Identify which cell holds the provided text, then report its (X, Y) central coordinate. 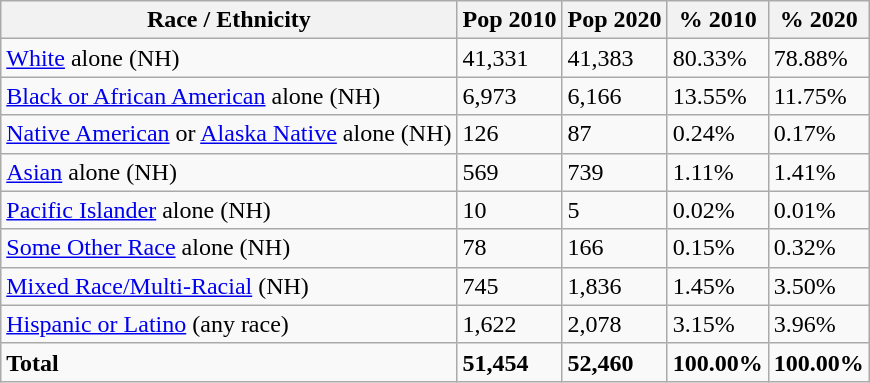
0.17% (818, 134)
Some Other Race alone (NH) (229, 248)
% 2020 (818, 20)
2,078 (614, 324)
41,383 (614, 58)
6,973 (510, 96)
10 (510, 210)
1.41% (818, 172)
78.88% (818, 58)
3.96% (818, 324)
Hispanic or Latino (any race) (229, 324)
0.24% (718, 134)
3.15% (718, 324)
0.32% (818, 248)
569 (510, 172)
0.02% (718, 210)
745 (510, 286)
1.45% (718, 286)
Mixed Race/Multi-Racial (NH) (229, 286)
Race / Ethnicity (229, 20)
0.01% (818, 210)
78 (510, 248)
41,331 (510, 58)
Pop 2010 (510, 20)
White alone (NH) (229, 58)
51,454 (510, 362)
Pacific Islander alone (NH) (229, 210)
166 (614, 248)
126 (510, 134)
80.33% (718, 58)
% 2010 (718, 20)
6,166 (614, 96)
Total (229, 362)
1,622 (510, 324)
Black or African American alone (NH) (229, 96)
Pop 2020 (614, 20)
739 (614, 172)
Native American or Alaska Native alone (NH) (229, 134)
1,836 (614, 286)
0.15% (718, 248)
13.55% (718, 96)
5 (614, 210)
3.50% (818, 286)
Asian alone (NH) (229, 172)
87 (614, 134)
1.11% (718, 172)
52,460 (614, 362)
11.75% (818, 96)
